Determine the (X, Y) coordinate at the center of the cell enclosing the given text.  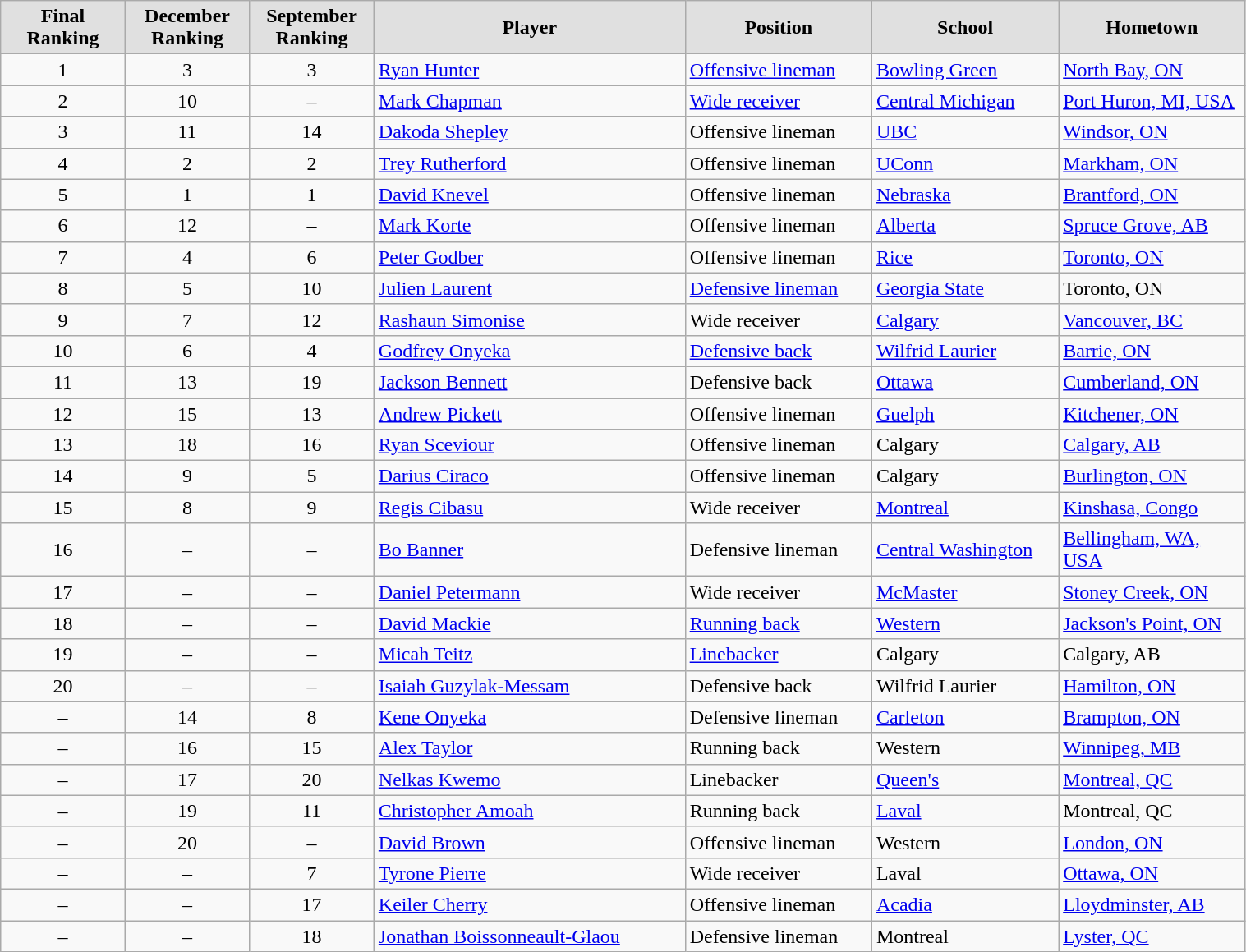
Mark Chapman (529, 101)
Cumberland, ON (1152, 382)
Queen's (964, 780)
Julien Laurent (529, 288)
Hometown (1152, 28)
Keiler Cherry (529, 904)
Markham, ON (1152, 163)
Jackson Bennett (529, 382)
Christopher Amoah (529, 811)
Position (779, 28)
Lloydminster, AB (1152, 904)
Ottawa, ON (1152, 873)
Kene Onyeka (529, 717)
Darius Ciraco (529, 476)
Carleton (964, 717)
Micah Teitz (529, 655)
Bo Banner (529, 550)
Dakoda Shepley (529, 132)
Kitchener, ON (1152, 413)
Burlington, ON (1152, 476)
Brampton, ON (1152, 717)
Godfrey Onyeka (529, 351)
David Mackie (529, 623)
Daniel Petermann (529, 592)
Tyrone Pierre (529, 873)
Vancouver, BC (1152, 320)
Alex Taylor (529, 748)
Central Michigan (964, 101)
Bowling Green (964, 70)
School (964, 28)
Trey Rutherford (529, 163)
David Brown (529, 842)
David Knevel (529, 195)
Isaiah Guzylak-Messam (529, 686)
Stoney Creek, ON (1152, 592)
Andrew Pickett (529, 413)
Nelkas Kwemo (529, 780)
Spruce Grove, AB (1152, 226)
Jackson's Point, ON (1152, 623)
Lyster, QC (1152, 936)
Kinshasa, Congo (1152, 508)
DecemberRanking (187, 28)
North Bay, ON (1152, 70)
Ryan Hunter (529, 70)
Jonathan Boissonneault-Glaou (529, 936)
Acadia (964, 904)
McMaster (964, 592)
Bellingham, WA, USA (1152, 550)
Ryan Sceviour (529, 445)
Brantford, ON (1152, 195)
Hamilton, ON (1152, 686)
Port Huron, MI, USA (1152, 101)
Player (529, 28)
Mark Korte (529, 226)
Rice (964, 257)
London, ON (1152, 842)
Rashaun Simonise (529, 320)
SeptemberRanking (312, 28)
FinalRanking (63, 28)
Winnipeg, MB (1152, 748)
Windsor, ON (1152, 132)
Nebraska (964, 195)
Regis Cibasu (529, 508)
Central Washington (964, 550)
Barrie, ON (1152, 351)
Ottawa (964, 382)
Georgia State (964, 288)
Alberta (964, 226)
UConn (964, 163)
Guelph (964, 413)
UBC (964, 132)
Peter Godber (529, 257)
